Output the (X, Y) coordinate of the center of the cell containing the given text.  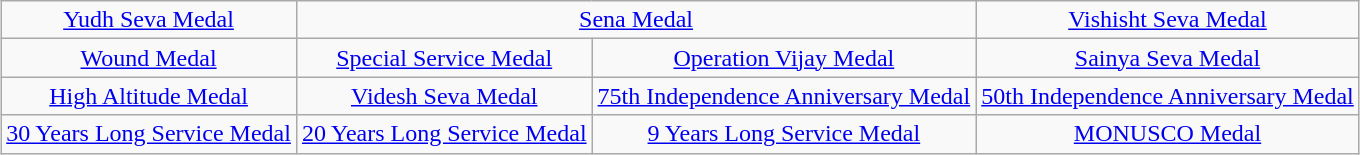
Videsh Seva Medal (444, 96)
High Altitude Medal (149, 96)
Sainya Seva Medal (1168, 58)
Yudh Seva Medal (149, 20)
Vishisht Seva Medal (1168, 20)
50th Independence Anniversary Medal (1168, 96)
Operation Vijay Medal (784, 58)
75th Independence Anniversary Medal (784, 96)
20 Years Long Service Medal (444, 134)
Sena Medal (636, 20)
MONUSCO Medal (1168, 134)
9 Years Long Service Medal (784, 134)
Special Service Medal (444, 58)
30 Years Long Service Medal (149, 134)
Wound Medal (149, 58)
